Return (X, Y) of the center of cell containing provided text 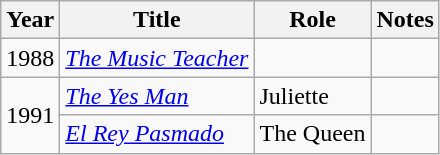
Juliette (312, 96)
1991 (30, 115)
El Rey Pasmado (157, 134)
The Yes Man (157, 96)
Notes (405, 20)
Role (312, 20)
The Queen (312, 134)
1988 (30, 58)
Year (30, 20)
Title (157, 20)
The Music Teacher (157, 58)
